Extract the [x, y] coordinate from the center of the cell holding the provided text.  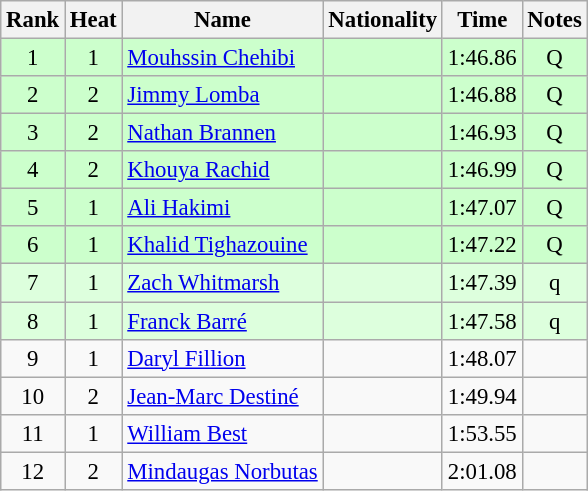
Zach Whitmarsh [222, 283]
3 [33, 133]
1:53.55 [482, 433]
1:49.94 [482, 396]
1:47.22 [482, 245]
5 [33, 208]
Jean-Marc Destiné [222, 396]
Notes [554, 20]
9 [33, 358]
10 [33, 396]
William Best [222, 433]
Nationality [382, 20]
Jimmy Lomba [222, 95]
2:01.08 [482, 471]
1:46.86 [482, 58]
11 [33, 433]
4 [33, 170]
Heat [94, 20]
7 [33, 283]
Khouya Rachid [222, 170]
Time [482, 20]
Nathan Brannen [222, 133]
12 [33, 471]
1:47.07 [482, 208]
Ali Hakimi [222, 208]
6 [33, 245]
1:46.88 [482, 95]
1:46.99 [482, 170]
1:47.39 [482, 283]
Daryl Fillion [222, 358]
8 [33, 321]
Rank [33, 20]
1:46.93 [482, 133]
Khalid Tighazouine [222, 245]
Name [222, 20]
Mouhssin Chehibi [222, 58]
1:48.07 [482, 358]
Mindaugas Norbutas [222, 471]
1:47.58 [482, 321]
Franck Barré [222, 321]
